Extract the (x, y) coordinate from the center of the cell holding the provided text.  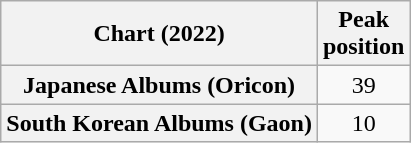
10 (363, 123)
Japanese Albums (Oricon) (160, 85)
39 (363, 85)
South Korean Albums (Gaon) (160, 123)
Peakposition (363, 34)
Chart (2022) (160, 34)
